Provide the [x, y] coordinate of the cell's center where the given text is located.  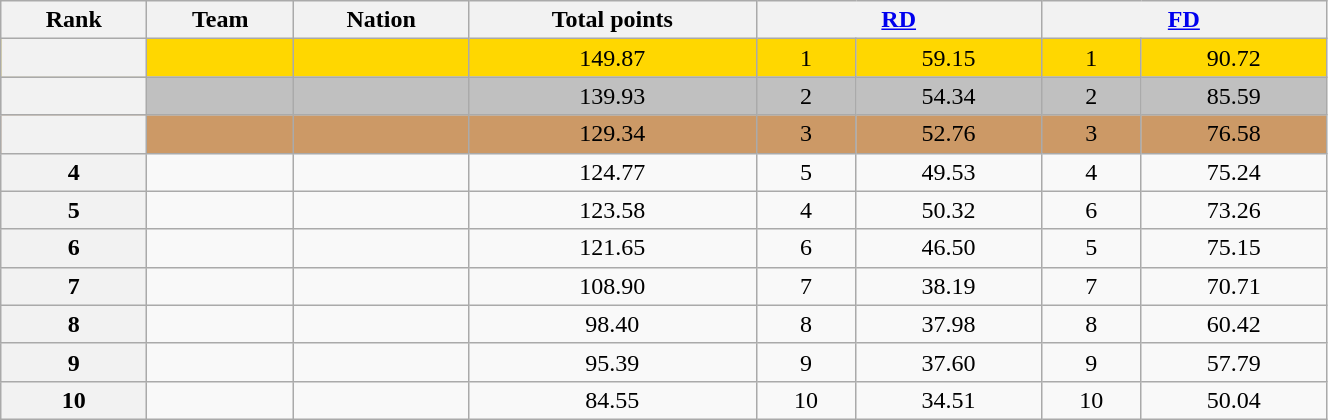
60.42 [1234, 324]
76.58 [1234, 134]
38.19 [948, 286]
84.55 [613, 400]
59.15 [948, 58]
34.51 [948, 400]
Nation [382, 20]
FD [1184, 20]
129.34 [613, 134]
RD [898, 20]
123.58 [613, 210]
Rank [74, 20]
Total points [613, 20]
108.90 [613, 286]
50.32 [948, 210]
52.76 [948, 134]
37.98 [948, 324]
124.77 [613, 172]
139.93 [613, 96]
57.79 [1234, 362]
73.26 [1234, 210]
75.24 [1234, 172]
49.53 [948, 172]
37.60 [948, 362]
149.87 [613, 58]
Team [220, 20]
75.15 [1234, 248]
50.04 [1234, 400]
95.39 [613, 362]
98.40 [613, 324]
90.72 [1234, 58]
46.50 [948, 248]
54.34 [948, 96]
121.65 [613, 248]
85.59 [1234, 96]
70.71 [1234, 286]
